Determine the [X, Y] coordinate at the center of the cell enclosing the given text.  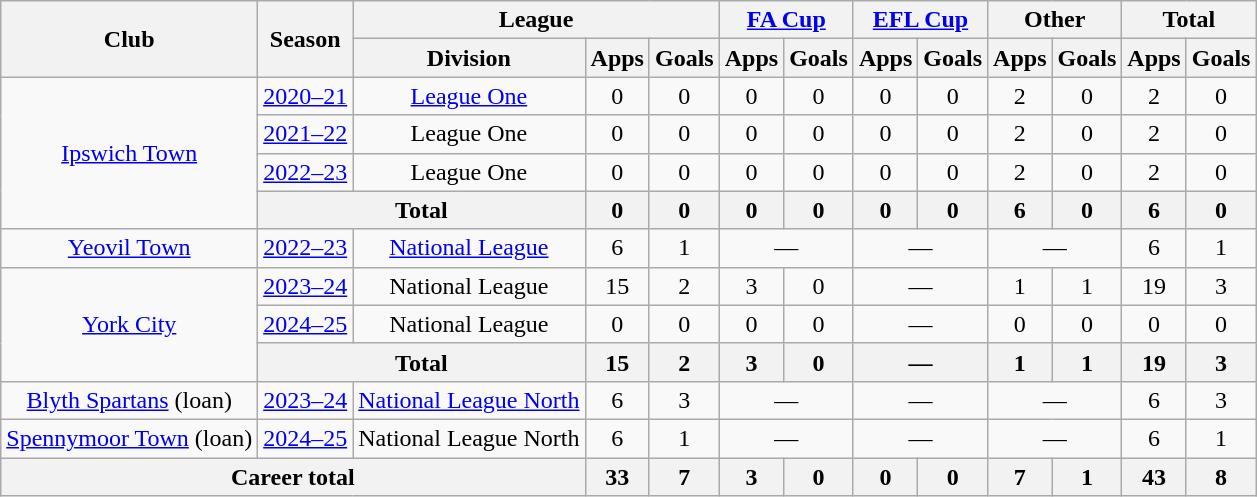
Club [130, 39]
Blyth Spartans (loan) [130, 400]
EFL Cup [920, 20]
Season [306, 39]
Ipswich Town [130, 153]
2021–22 [306, 134]
FA Cup [786, 20]
York City [130, 324]
8 [1221, 477]
43 [1154, 477]
Yeovil Town [130, 248]
33 [617, 477]
Division [469, 58]
Career total [293, 477]
Other [1055, 20]
League [536, 20]
Spennymoor Town (loan) [130, 438]
2020–21 [306, 96]
